Return [x, y] of the center of cell containing provided text 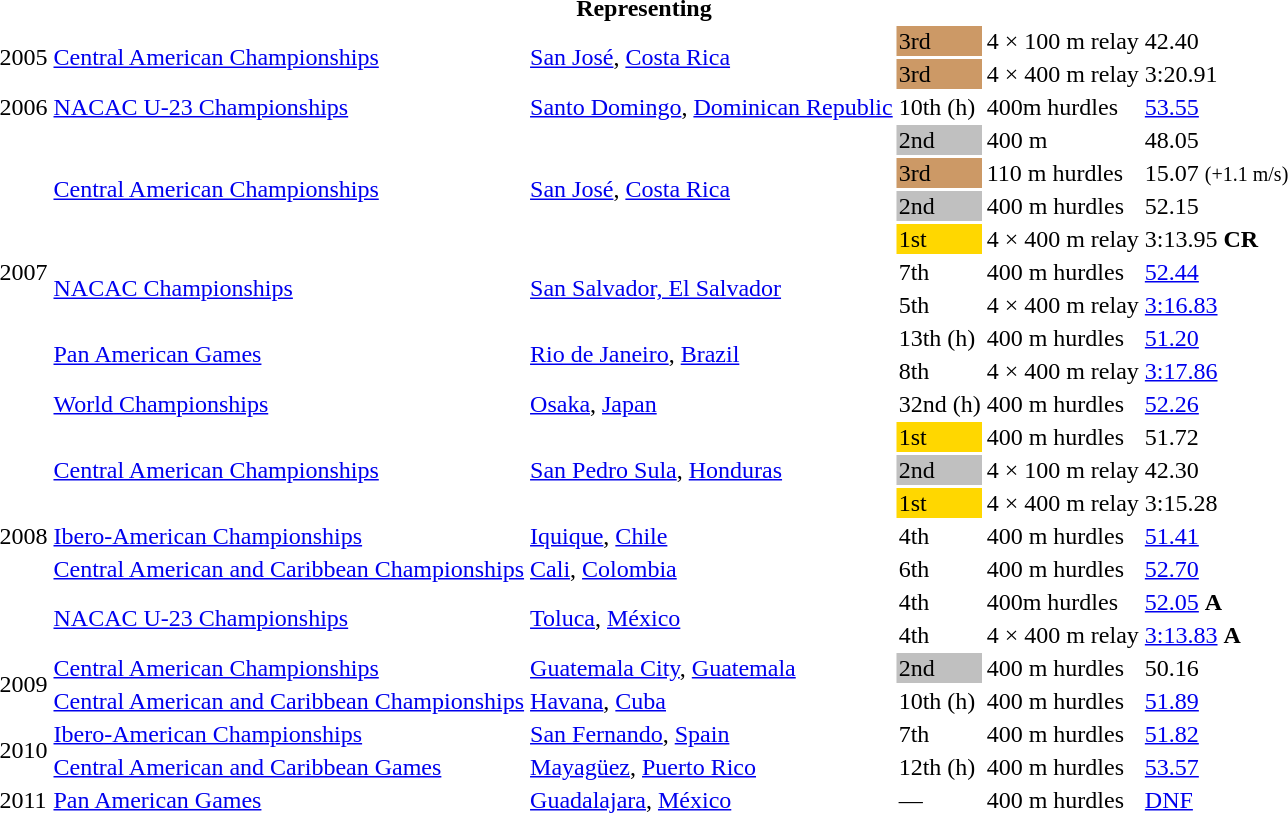
Cali, Colombia [712, 569]
5th [940, 305]
32nd (h) [940, 404]
Guatemala City, Guatemala [712, 668]
12th (h) [940, 767]
Central American and Caribbean Games [289, 767]
Iquique, Chile [712, 536]
13th (h) [940, 338]
Santo Domingo, Dominican Republic [712, 107]
Mayagüez, Puerto Rico [712, 767]
World Championships [289, 404]
San Salvador, El Salvador [712, 288]
San Pedro Sula, Honduras [712, 470]
110 m hurdles [1062, 173]
San Fernando, Spain [712, 734]
Rio de Janeiro, Brazil [712, 354]
Toluca, México [712, 618]
400 m [1062, 140]
Pan American Games [289, 354]
6th [940, 569]
NACAC Championships [289, 288]
8th [940, 371]
Osaka, Japan [712, 404]
Havana, Cuba [712, 701]
